Locate the cell with the specified text and output its (x, y) center coordinate. 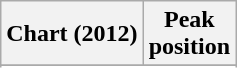
Peak position (189, 34)
Chart (2012) (72, 34)
